From the cell containing the given text, extract its center point as (X, Y) coordinate. 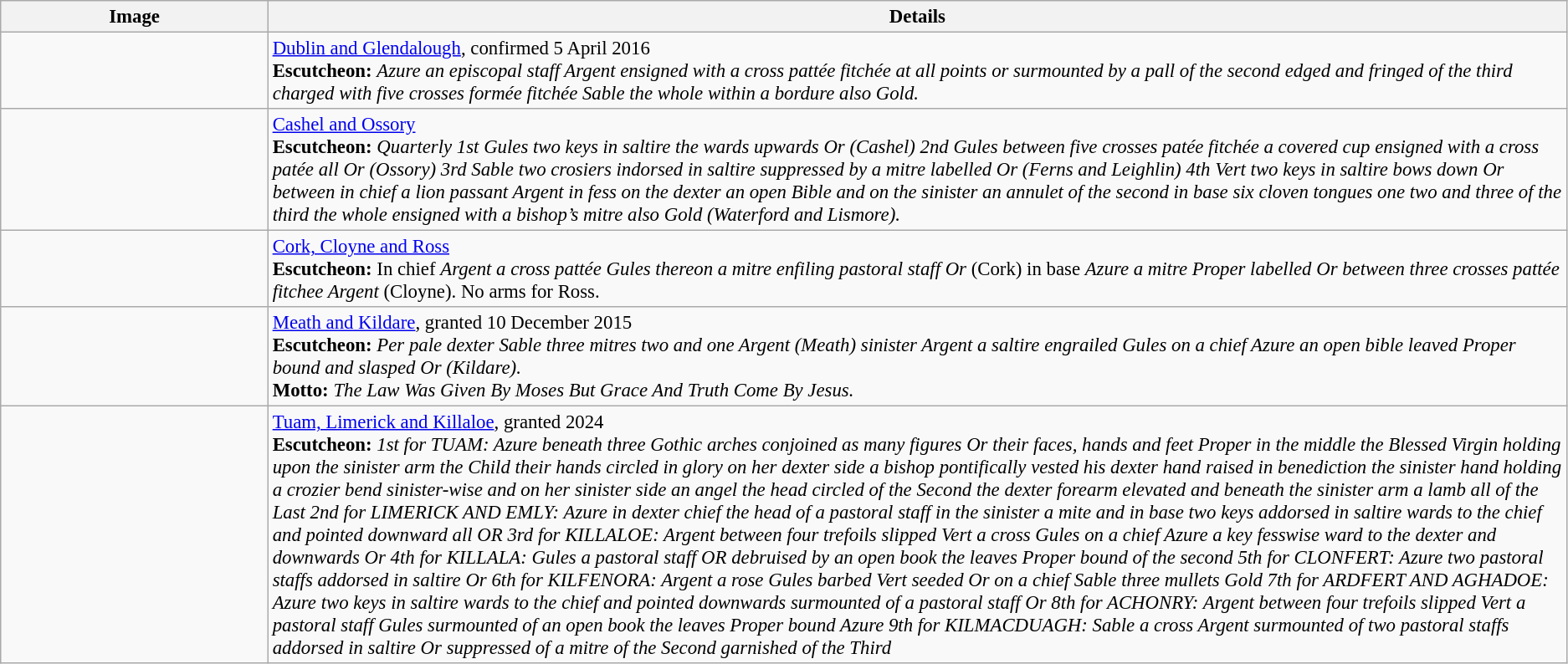
Image (135, 17)
Details (917, 17)
